Extract the (x, y) coordinate from the center of the cell holding the provided text.  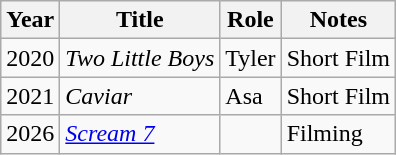
2026 (30, 134)
2021 (30, 96)
Title (140, 20)
Two Little Boys (140, 58)
Filming (338, 134)
Role (250, 20)
Caviar (140, 96)
Tyler (250, 58)
Scream 7 (140, 134)
2020 (30, 58)
Notes (338, 20)
Year (30, 20)
Asa (250, 96)
